Output the [x, y] coordinate of the center of the cell containing the given text.  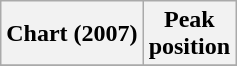
Peakposition [189, 34]
Chart (2007) [72, 34]
